Scan for the cell matching the given text and deliver its (X, Y) coordinate at center. 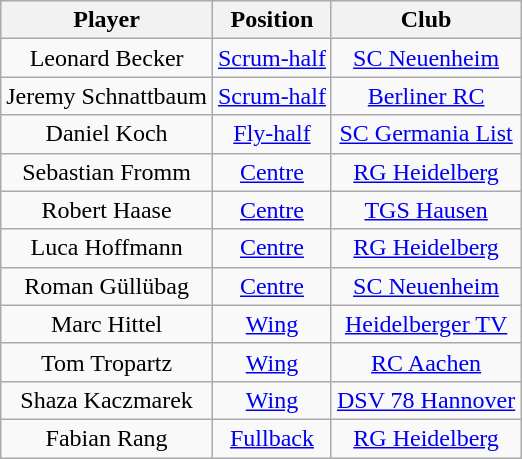
RC Aachen (426, 362)
Sebastian Fromm (107, 172)
Robert Haase (107, 210)
Berliner RC (426, 96)
DSV 78 Hannover (426, 400)
TGS Hausen (426, 210)
Fullback (272, 438)
Tom Tropartz (107, 362)
Luca Hoffmann (107, 248)
Fly-half (272, 134)
Marc Hittel (107, 324)
Position (272, 20)
Player (107, 20)
Daniel Koch (107, 134)
Shaza Kaczmarek (107, 400)
Club (426, 20)
SC Germania List (426, 134)
Jeremy Schnattbaum (107, 96)
Leonard Becker (107, 58)
Fabian Rang (107, 438)
Roman Güllübag (107, 286)
Heidelberger TV (426, 324)
